Search for the cell housing the specified text and yield its [X, Y] center coordinate. 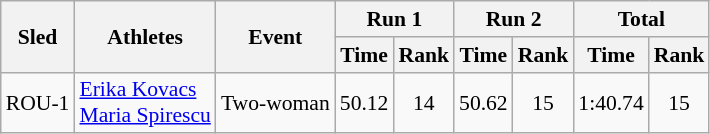
14 [424, 102]
Two-woman [276, 102]
Event [276, 36]
Run 2 [514, 19]
Total [641, 19]
Athletes [144, 36]
ROU-1 [38, 102]
50.12 [364, 102]
50.62 [484, 102]
Erika KovacsMaria Spirescu [144, 102]
Sled [38, 36]
Run 1 [394, 19]
1:40.74 [610, 102]
